Search for the cell housing the specified text and yield its (x, y) center coordinate. 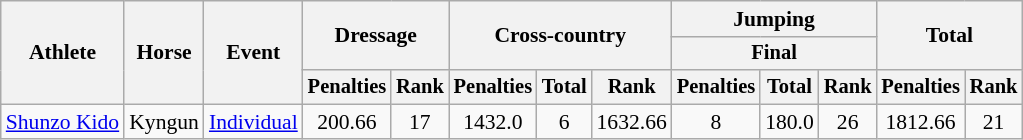
Athlete (62, 52)
Cross-country (560, 36)
Kyngun (164, 122)
Horse (164, 52)
200.66 (347, 122)
1812.66 (920, 122)
Final (774, 54)
Event (254, 52)
8 (716, 122)
Dressage (376, 36)
26 (848, 122)
6 (564, 122)
17 (420, 122)
1632.66 (632, 122)
180.0 (790, 122)
21 (994, 122)
1432.0 (493, 122)
Shunzo Kido (62, 122)
Individual (254, 122)
Jumping (774, 19)
